Return the (X, Y) coordinate for the center point of the cell that contains the specified text.  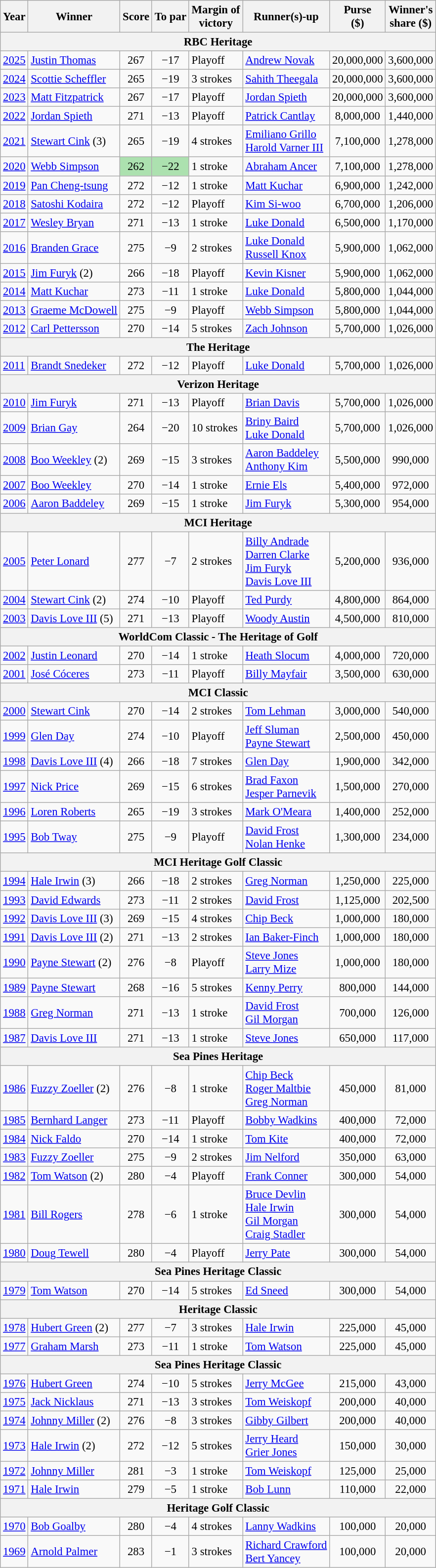
−6 (170, 1215)
2,500,000 (358, 736)
268 (136, 987)
2012 (14, 329)
1,250,000 (358, 881)
Kim Si-woo (286, 204)
2021 (14, 141)
1978 (14, 1327)
Tom Lehman (286, 711)
1999 (14, 736)
1989 (14, 987)
1994 (14, 881)
2013 (14, 310)
Emiliano Grillo Harold Varner III (286, 141)
Chip Beck (286, 918)
−22 (170, 167)
1,500,000 (358, 787)
1996 (14, 812)
81,000 (411, 1088)
MCI Classic (218, 692)
Hale Irwin (2) (74, 1446)
126,000 (411, 1013)
2006 (14, 504)
Boo Weekley (2) (74, 460)
The Heritage (218, 347)
150,000 (358, 1446)
2010 (14, 403)
Sea Pines Heritage (218, 1057)
Heritage Golf Classic (218, 1508)
Abraham Ancer (286, 167)
2007 (14, 485)
Bill Rogers (74, 1215)
1995 (14, 837)
1988 (14, 1013)
Hubert Green (2) (74, 1327)
Jim Nelford (286, 1157)
Bobby Wadkins (286, 1120)
350,000 (358, 1157)
Steve Jones (286, 1038)
540,000 (411, 711)
1992 (14, 918)
Payne Stewart (74, 987)
Bruce Devlin Hale Irwin Gil Morgan Craig Stadler (286, 1215)
1,900,000 (358, 762)
252,000 (411, 812)
22,000 (411, 1489)
Ernie Els (286, 485)
1982 (14, 1176)
1987 (14, 1038)
1975 (14, 1402)
1974 (14, 1420)
−3 (170, 1471)
Fuzzy Zoeller (74, 1157)
Winner'sshare ($) (411, 17)
Bernhard Langer (74, 1120)
Stewart Cink (3) (74, 141)
Andrew Novak (286, 60)
6 strokes (216, 787)
−1 (170, 1552)
1993 (14, 900)
234,000 (411, 837)
Briny Baird Luke Donald (286, 428)
Pan Cheng-tsung (74, 185)
2018 (14, 204)
Verizon Heritage (218, 384)
Jerry Pate (286, 1253)
Patrick Cantlay (286, 116)
8,000,000 (358, 116)
Chip Beck Roger Maltbie Greg Norman (286, 1088)
Aaron Baddeley (74, 504)
1976 (14, 1383)
1,125,000 (358, 900)
Brian Gay (74, 428)
1979 (14, 1290)
Satoshi Kodaira (74, 204)
7 strokes (216, 762)
Payne Stewart (2) (74, 962)
Woody Austin (286, 618)
Stewart Cink (2) (74, 599)
1997 (14, 787)
972,000 (411, 485)
Justin Thomas (74, 60)
1969 (14, 1552)
1973 (14, 1446)
Nick Price (74, 787)
Scottie Scheffler (74, 79)
Zach Johnson (286, 329)
Sahith Theegala (286, 79)
Tom Watson (2) (74, 1176)
63,000 (411, 1157)
2008 (14, 460)
Boo Weekley (74, 485)
Tom Kite (286, 1139)
2005 (14, 561)
2001 (14, 674)
Brandt Snedeker (74, 366)
David Edwards (74, 900)
Richard Crawford Bert Yancey (286, 1552)
1983 (14, 1157)
David Frost Gil Morgan (286, 1013)
283 (136, 1552)
117,000 (411, 1038)
Justin Leonard (74, 655)
Frank Conner (286, 1176)
José Cóceres (74, 674)
Ed Sneed (286, 1290)
6,700,000 (358, 204)
3,500,000 (358, 674)
936,000 (411, 561)
Lanny Wadkins (286, 1526)
4,500,000 (358, 618)
2025 (14, 60)
3,000,000 (358, 711)
650,000 (358, 1038)
1970 (14, 1526)
2002 (14, 655)
2016 (14, 247)
5,200,000 (358, 561)
Ian Baker-Finch (286, 937)
MCI Heritage Golf Classic (218, 862)
Johnny Miller (74, 1471)
Brian Davis (286, 403)
278 (136, 1215)
2003 (14, 618)
1981 (14, 1215)
630,000 (411, 674)
1984 (14, 1139)
Bob Goalby (74, 1526)
264 (136, 428)
1986 (14, 1088)
1980 (14, 1253)
25,000 (411, 1471)
Billy Mayfair (286, 674)
MCI Heritage (218, 522)
WorldCom Classic - The Heritage of Golf (218, 637)
Loren Roberts (74, 812)
1,206,000 (411, 204)
5,500,000 (358, 460)
Bob Tway (74, 837)
2019 (14, 185)
281 (136, 1471)
2009 (14, 428)
David Frost (286, 900)
864,000 (411, 599)
4,000,000 (358, 655)
Davis Love III (3) (74, 918)
2017 (14, 222)
Steve Jones Larry Mize (286, 962)
Davis Love III (2) (74, 937)
Year (14, 17)
700,000 (358, 1013)
Luke Donald Russell Knox (286, 247)
Ted Purdy (286, 599)
2020 (14, 167)
Aaron Baddeley Anthony Kim (286, 460)
1,300,000 (358, 837)
Kevin Kisner (286, 273)
2024 (14, 79)
262 (136, 167)
1971 (14, 1489)
−20 (170, 428)
1,170,000 (411, 222)
2004 (14, 599)
Doug Tewell (74, 1253)
RBC Heritage (218, 42)
Jeff Sluman Payne Stewart (286, 736)
Billy Andrade Darren Clarke Jim Furyk Davis Love III (286, 561)
800,000 (358, 987)
990,000 (411, 460)
720,000 (411, 655)
125,000 (358, 1471)
Brad Faxon Jesper Parnevik (286, 787)
Nick Faldo (74, 1139)
2023 (14, 97)
Gibby Gilbert (286, 1420)
6,500,000 (358, 222)
270,000 (411, 787)
1990 (14, 962)
Arnold Palmer (74, 1552)
2000 (14, 711)
Branden Grace (74, 247)
1,400,000 (358, 812)
Jerry Heard Grier Jones (286, 1446)
1985 (14, 1120)
342,000 (411, 762)
Davis Love III (74, 1038)
Jerry McGee (286, 1383)
1991 (14, 937)
Jack Nicklaus (74, 1402)
Heath Slocum (286, 655)
Johnny Miller (2) (74, 1420)
Hubert Green (74, 1383)
2015 (14, 273)
810,000 (411, 618)
144,000 (411, 987)
4,800,000 (358, 599)
Davis Love III (5) (74, 618)
2022 (14, 116)
Stewart Cink (74, 711)
954,000 (411, 504)
Jim Furyk (2) (74, 273)
1,440,000 (411, 116)
Bob Lunn (286, 1489)
Kenny Perry (286, 987)
David Frost Nolan Henke (286, 837)
To par (170, 17)
Fuzzy Zoeller (2) (74, 1088)
Margin ofvictory (216, 17)
Purse($) (358, 17)
1977 (14, 1346)
10 strokes (216, 428)
Score (136, 17)
Hale Irwin (3) (74, 881)
215,000 (358, 1383)
Graham Marsh (74, 1346)
202,500 (411, 900)
30,000 (411, 1446)
−5 (170, 1489)
110,000 (358, 1489)
Peter Lonard (74, 561)
Runner(s)-up (286, 17)
5,400,000 (358, 485)
Carl Pettersson (74, 329)
−16 (170, 987)
1998 (14, 762)
Matt Fitzpatrick (74, 97)
6,900,000 (358, 185)
2014 (14, 292)
5,300,000 (358, 504)
Davis Love III (4) (74, 762)
Heritage Classic (218, 1309)
2011 (14, 366)
1972 (14, 1471)
279 (136, 1489)
Mark O'Meara (286, 812)
Winner (74, 17)
Wesley Bryan (74, 222)
43,000 (411, 1383)
1,242,000 (411, 185)
Graeme McDowell (74, 310)
